Find where the given text appears and provide that cell's center as (X, Y) coordinate. 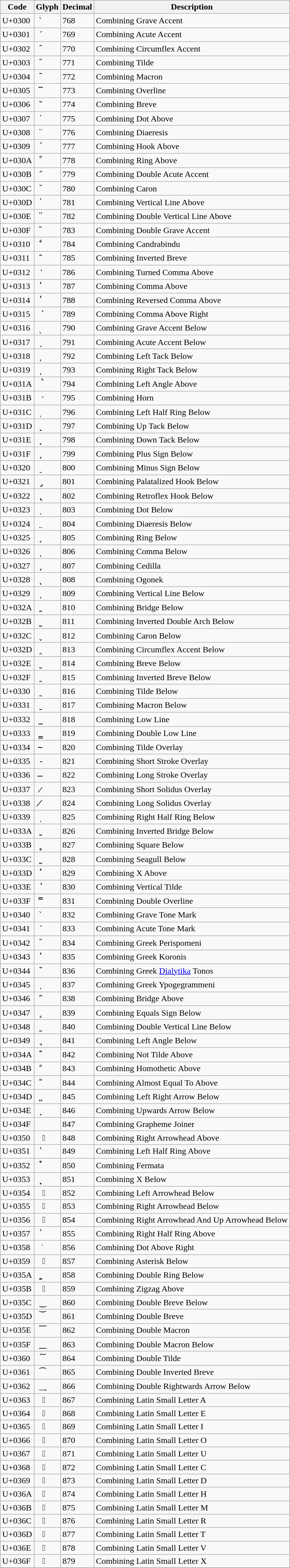
U+0359 (17, 1261)
͉ (47, 1041)
͜ (47, 1302)
U+036C (17, 1521)
858 (77, 1275)
823 (77, 789)
Combining Acute Tone Mark (192, 929)
863 (77, 1344)
͑ (47, 1151)
ͯ (47, 1561)
Combining Latin Small Letter X (192, 1561)
͢ (47, 1386)
U+0366 (17, 1440)
U+035C (17, 1302)
Combining Double Overline (192, 901)
U+031A (17, 384)
Combining Comma Above Right (192, 314)
̠ (47, 468)
U+0351 (17, 1151)
816 (77, 691)
U+0302 (17, 49)
U+033E (17, 887)
825 (77, 817)
Combining Down Tack Below (192, 440)
Combining Left Angle Above (192, 384)
Combining Acute Accent Below (192, 342)
U+0349 (17, 1041)
͊ (47, 1055)
͓ (47, 1180)
U+0357 (17, 1234)
U+0303 (17, 63)
̱ (47, 705)
Combining Left Half Ring Above (192, 1151)
̰ (47, 691)
810 (77, 607)
795 (77, 398)
̭ (47, 649)
Combining Short Solidus Overlay (192, 789)
820 (77, 747)
U+0323 (17, 510)
ͬ (47, 1521)
798 (77, 440)
805 (77, 538)
̑ (47, 258)
U+0305 (17, 91)
̉ (47, 147)
845 (77, 1097)
822 (77, 775)
Combining Palatalized Hook Below (192, 482)
871 (77, 1454)
͗ (47, 1234)
Combining Almost Equal To Above (192, 1083)
U+0348 (17, 1027)
Combining Inverted Double Arch Below (192, 622)
U+0344 (17, 971)
779 (77, 174)
Combining Low Line (192, 719)
839 (77, 1013)
Combining Dot Below (192, 510)
̹ (47, 817)
U+0330 (17, 691)
̂ (47, 49)
U+0328 (17, 580)
Combining Homothetic Above (192, 1069)
̔ (47, 300)
867 (77, 1400)
808 (77, 580)
̊ (47, 160)
U+0325 (17, 538)
824 (77, 803)
Combining Double Breve Below (192, 1302)
U+036E (17, 1548)
789 (77, 314)
Combining Ring Below (192, 538)
Combining Bridge Above (192, 999)
Combining Grapheme Joiner (192, 1124)
874 (77, 1494)
Combining Latin Small Letter C (192, 1467)
Combining Up Tack Below (192, 426)
809 (77, 594)
̈ (47, 132)
̷ (47, 789)
U+0368 (17, 1467)
801 (77, 482)
U+0335 (17, 761)
860 (77, 1302)
Combining Latin Small Letter U (192, 1454)
͋ (47, 1069)
U+034E (17, 1111)
877 (77, 1534)
U+034B (17, 1069)
Combining Double Macron Below (192, 1344)
837 (77, 985)
ͮ (47, 1548)
865 (77, 1372)
Combining Double Acute Accent (192, 174)
̥ (47, 538)
Glyph (47, 7)
879 (77, 1561)
Combining Dot Above (192, 119)
ͅ (47, 985)
Combining Left Half Ring Below (192, 412)
821 (77, 761)
869 (77, 1427)
771 (77, 63)
Combining Turned Comma Above (192, 272)
ͥ (47, 1427)
Combining Vertical Tilde (192, 887)
U+0365 (17, 1427)
870 (77, 1440)
777 (77, 147)
Combining Latin Small Letter E (192, 1413)
Combining Retroflex Hook Below (192, 496)
ͨ (47, 1467)
U+032D (17, 649)
782 (77, 216)
Combining Greek Ypogegrammeni (192, 985)
Combining Circumflex Accent (192, 49)
U+032A (17, 607)
͙ (47, 1261)
U+0326 (17, 552)
Combining Fermata (192, 1165)
Combining Short Stroke Overlay (192, 761)
U+0313 (17, 286)
818 (77, 719)
̩ (47, 594)
Combining Asterisk Below (192, 1261)
Combining Bridge Below (192, 607)
Combining Latin Small Letter O (192, 1440)
791 (77, 342)
̣ (47, 510)
̋ (47, 174)
̅ (47, 91)
U+033F (17, 901)
̨ (47, 580)
U+034C (17, 1083)
Combining Grave Accent (192, 21)
̃ (47, 63)
̙ (47, 370)
773 (77, 91)
͞ (47, 1330)
Combining Ring Above (192, 160)
U+0340 (17, 915)
U+0354 (17, 1193)
831 (77, 901)
U+034A (17, 1055)
U+032F (17, 677)
841 (77, 1041)
ͭ (47, 1534)
U+036F (17, 1561)
̆ (47, 105)
769 (77, 35)
U+030A (17, 160)
Combining Macron (192, 77)
Combining Candrabindu (192, 244)
875 (77, 1508)
U+034F (17, 1124)
Combining Tilde Overlay (192, 747)
Combining Left Angle Below (192, 1041)
799 (77, 454)
͏ (47, 1124)
͝ (47, 1317)
Combining Double Breve (192, 1317)
͘ (47, 1248)
̶ (47, 775)
Combining Hook Above (192, 147)
̕ (47, 314)
U+031B (17, 398)
U+0304 (17, 77)
Combining Reversed Comma Above (192, 300)
U+0338 (17, 803)
̞ (47, 440)
U+0345 (17, 985)
Combining Breve Below (192, 664)
͌ (47, 1083)
U+0307 (17, 119)
Code (17, 7)
U+032C (17, 636)
827 (77, 845)
Combining Right Tack Below (192, 370)
̼ (47, 859)
Combining Not Tilde Above (192, 1055)
U+0327 (17, 566)
834 (77, 943)
U+031C (17, 412)
Combining Upwards Arrow Below (192, 1111)
̝ (47, 426)
Combining Inverted Breve (192, 258)
ͪ (47, 1494)
Combining X Above (192, 873)
Combining X Below (192, 1180)
U+0358 (17, 1248)
814 (77, 664)
Combining Horn (192, 398)
͇ (47, 1013)
̟ (47, 454)
853 (77, 1206)
̈́ (47, 971)
͍ (47, 1097)
U+033D (17, 873)
Combining Grave Tone Mark (192, 915)
Combining Inverted Breve Below (192, 677)
U+033B (17, 845)
̮ (47, 664)
͠ (47, 1358)
830 (77, 887)
U+0318 (17, 356)
844 (77, 1083)
̡ (47, 482)
͆ (47, 999)
Combining Double Low Line (192, 733)
835 (77, 957)
U+031D (17, 426)
Combining Double Ring Below (192, 1275)
846 (77, 1111)
U+0346 (17, 999)
862 (77, 1330)
817 (77, 705)
Combining Left Tack Below (192, 356)
U+033C (17, 859)
̇ (47, 119)
͡ (47, 1372)
Combining Comma Above (192, 286)
803 (77, 510)
U+0363 (17, 1400)
U+035E (17, 1330)
̾ (47, 887)
U+0309 (17, 147)
̬ (47, 636)
U+0312 (17, 272)
U+035A (17, 1275)
̸ (47, 803)
U+0319 (17, 370)
Combining Latin Small Letter I (192, 1427)
851 (77, 1180)
Combining Double Vertical Line Above (192, 216)
U+0314 (17, 300)
U+036B (17, 1508)
U+0324 (17, 524)
806 (77, 552)
U+0367 (17, 1454)
Combining Zigzag Above (192, 1289)
Combining Right Arrowhead Above (192, 1138)
͟ (47, 1344)
͒ (47, 1165)
U+0353 (17, 1180)
͂ (47, 943)
U+030C (17, 189)
̲ (47, 719)
Combining Double Vertical Line Below (192, 1027)
784 (77, 244)
U+034D (17, 1097)
U+0310 (17, 244)
͛ (47, 1289)
͕ (47, 1206)
811 (77, 622)
U+0329 (17, 594)
829 (77, 873)
Combining Left Arrowhead Below (192, 1193)
772 (77, 77)
790 (77, 328)
Combining Equals Sign Below (192, 1013)
U+0341 (17, 929)
Combining Double Tilde (192, 1358)
852 (77, 1193)
812 (77, 636)
U+0336 (17, 775)
807 (77, 566)
876 (77, 1521)
813 (77, 649)
Combining Latin Small Letter H (192, 1494)
̐ (47, 244)
U+035D (17, 1317)
Combining Breve (192, 105)
U+0333 (17, 733)
793 (77, 370)
U+0337 (17, 789)
̗ (47, 342)
U+030D (17, 202)
Combining Double Rightwards Arrow Below (192, 1386)
836 (77, 971)
855 (77, 1234)
U+0360 (17, 1358)
ͫ (47, 1508)
U+032E (17, 664)
ͦ (47, 1440)
̳ (47, 733)
Combining Inverted Bridge Below (192, 831)
838 (77, 999)
768 (77, 21)
Combining Plus Sign Below (192, 454)
Combining Latin Small Letter D (192, 1480)
856 (77, 1248)
Combining Dot Above Right (192, 1248)
Combining Right Arrowhead Below (192, 1206)
857 (77, 1261)
Combining Diaeresis Below (192, 524)
872 (77, 1467)
775 (77, 119)
Combining Macron Below (192, 705)
Combining Long Stroke Overlay (192, 775)
840 (77, 1027)
͐ (47, 1138)
̿ (47, 901)
Combining Latin Small Letter A (192, 1400)
800 (77, 468)
̧ (47, 566)
Combining Greek Perispomeni (192, 943)
U+0317 (17, 342)
U+0316 (17, 328)
U+0315 (17, 314)
848 (77, 1138)
Combining Double Grave Accent (192, 230)
U+036A (17, 1494)
Combining Grave Accent Below (192, 328)
788 (77, 300)
̛ (47, 398)
873 (77, 1480)
796 (77, 412)
792 (77, 356)
787 (77, 286)
Combining Comma Below (192, 552)
U+0343 (17, 957)
U+036D (17, 1534)
U+0306 (17, 105)
U+0308 (17, 132)
826 (77, 831)
U+0321 (17, 482)
Combining Greek Koronis (192, 957)
̪ (47, 607)
̜ (47, 412)
͎ (47, 1111)
Combining Long Solidus Overlay (192, 803)
Combining Vertical Line Above (192, 202)
785 (77, 258)
ͣ (47, 1400)
U+030B (17, 174)
U+0320 (17, 468)
U+0339 (17, 817)
878 (77, 1548)
Combining Double Macron (192, 1330)
843 (77, 1069)
̌ (47, 189)
U+030E (17, 216)
̍ (47, 202)
786 (77, 272)
Combining Acute Accent (192, 35)
U+0361 (17, 1372)
U+0352 (17, 1165)
794 (77, 384)
Combining Square Below (192, 845)
859 (77, 1289)
U+0364 (17, 1413)
Combining Latin Small Letter M (192, 1508)
̒ (47, 272)
̦ (47, 552)
Combining Circumflex Accent Below (192, 649)
797 (77, 426)
̘ (47, 356)
Combining Latin Small Letter T (192, 1534)
828 (77, 859)
U+0350 (17, 1138)
U+0331 (17, 705)
Combining Minus Sign Below (192, 468)
804 (77, 524)
U+0301 (17, 35)
Combining Overline (192, 91)
Combining Ogonek (192, 580)
U+032B (17, 622)
U+0362 (17, 1386)
̢ (47, 496)
866 (77, 1386)
847 (77, 1124)
Combining Latin Small Letter V (192, 1548)
Decimal (77, 7)
815 (77, 677)
Combining Tilde (192, 63)
U+031F (17, 454)
781 (77, 202)
U+0332 (17, 719)
U+035F (17, 1344)
776 (77, 132)
̽ (47, 873)
̚ (47, 384)
774 (77, 105)
̎ (47, 216)
868 (77, 1413)
̄ (47, 77)
̖ (47, 328)
850 (77, 1165)
̴ (47, 747)
̵ (47, 761)
͚ (47, 1275)
778 (77, 160)
849 (77, 1151)
833 (77, 929)
̏ (47, 230)
864 (77, 1358)
U+031E (17, 440)
Combining Right Half Ring Below (192, 817)
̯ (47, 677)
842 (77, 1055)
Combining Right Half Ring Above (192, 1234)
770 (77, 49)
̺ (47, 831)
ͧ (47, 1454)
783 (77, 230)
U+0356 (17, 1220)
Combining Double Inverted Breve (192, 1372)
U+0334 (17, 747)
U+0355 (17, 1206)
U+0369 (17, 1480)
Combining Left Right Arrow Below (192, 1097)
U+0300 (17, 21)
U+0311 (17, 258)
̤ (47, 524)
Combining Cedilla (192, 566)
Combining Latin Small Letter R (192, 1521)
Combining Caron (192, 189)
Combining Diaeresis (192, 132)
̻ (47, 845)
͈ (47, 1027)
Description (192, 7)
ͤ (47, 1413)
U+0322 (17, 496)
780 (77, 189)
Combining Vertical Line Below (192, 594)
Combining Caron Below (192, 636)
U+033A (17, 831)
̫ (47, 622)
Combining Seagull Below (192, 859)
͔ (47, 1193)
819 (77, 733)
854 (77, 1220)
Combining Greek Dialytika Tonos (192, 971)
832 (77, 915)
U+0347 (17, 1013)
U+0342 (17, 943)
͖ (47, 1220)
Combining Tilde Below (192, 691)
U+030F (17, 230)
ͩ (47, 1480)
Combining Right Arrowhead And Up Arrowhead Below (192, 1220)
U+035B (17, 1289)
802 (77, 496)
861 (77, 1317)
